Return the (X, Y) coordinate for the center point of the cell that contains the specified text.  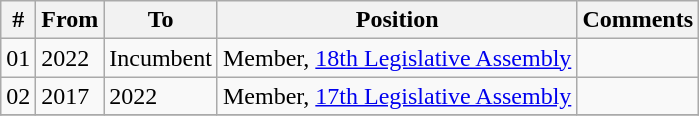
Comments (638, 20)
Member, 17th Legislative Assembly (396, 96)
Member, 18th Legislative Assembly (396, 58)
To (161, 20)
Incumbent (161, 58)
From (70, 20)
2017 (70, 96)
02 (18, 96)
# (18, 20)
Position (396, 20)
01 (18, 58)
